Determine the (x, y) coordinate at the center of the cell enclosing the given text.  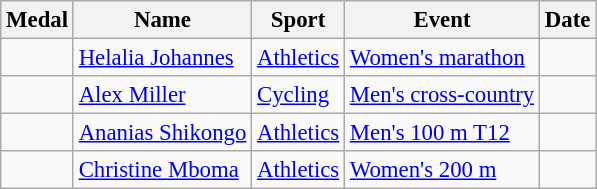
Event (442, 20)
Women's marathon (442, 58)
Alex Miller (162, 95)
Christine Mboma (162, 170)
Name (162, 20)
Helalia Johannes (162, 58)
Cycling (298, 95)
Sport (298, 20)
Women's 200 m (442, 170)
Men's 100 m T12 (442, 133)
Men's cross-country (442, 95)
Ananias Shikongo (162, 133)
Date (568, 20)
Medal (38, 20)
